Identify which cell holds the provided text, then report its (x, y) central coordinate. 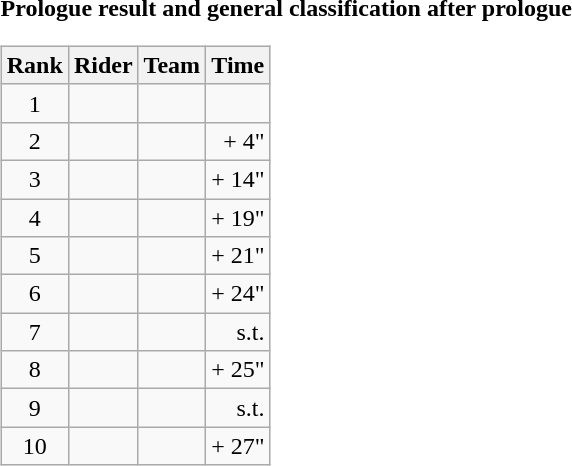
Team (172, 65)
4 (34, 217)
Time (238, 65)
Rider (103, 65)
5 (34, 256)
+ 25" (238, 370)
+ 4" (238, 141)
+ 14" (238, 179)
9 (34, 408)
Rank (34, 65)
2 (34, 141)
+ 19" (238, 217)
1 (34, 103)
3 (34, 179)
+ 24" (238, 294)
+ 27" (238, 446)
10 (34, 446)
6 (34, 294)
8 (34, 370)
+ 21" (238, 256)
7 (34, 332)
